Output the [x, y] coordinate of the center of the cell containing the given text.  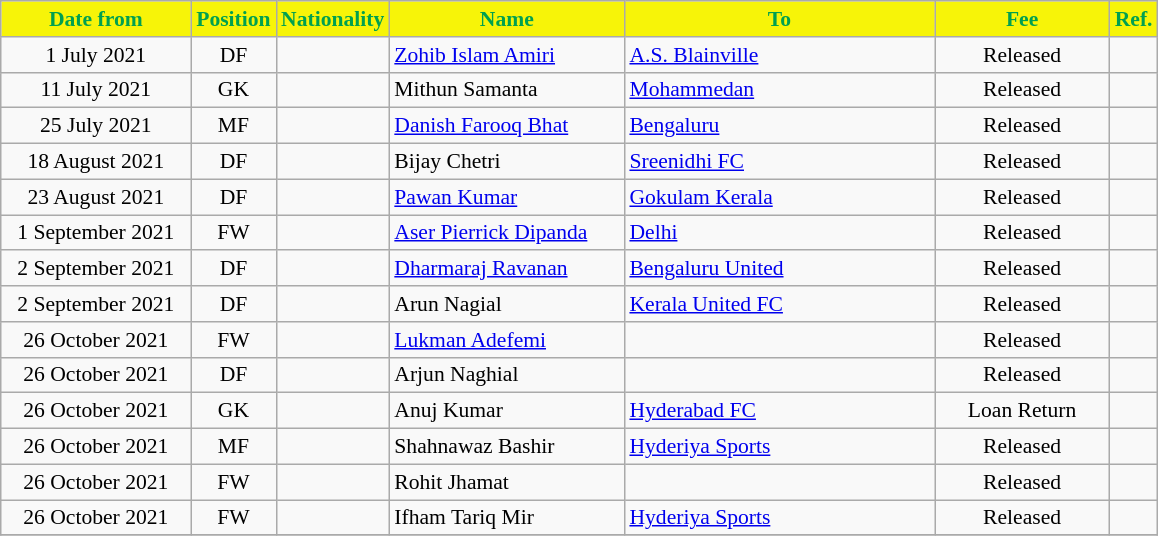
Date from [96, 19]
Bengaluru [779, 126]
25 July 2021 [96, 126]
11 July 2021 [96, 90]
Bengaluru United [779, 269]
Nationality [332, 19]
23 August 2021 [96, 197]
To [779, 19]
Kerala United FC [779, 304]
Position [234, 19]
Dharmaraj Ravanan [506, 269]
Fee [1022, 19]
Hyderabad FC [779, 411]
Mithun Samanta [506, 90]
Ref. [1134, 19]
Arjun Naghial [506, 375]
1 September 2021 [96, 233]
Pawan Kumar [506, 197]
Sreenidhi FC [779, 162]
Rohit Jhamat [506, 482]
Loan Return [1022, 411]
Aser Pierrick Dipanda [506, 233]
Zohib Islam Amiri [506, 55]
Ifham Tariq Mir [506, 518]
18 August 2021 [96, 162]
Mohammedan [779, 90]
Arun Nagial [506, 304]
A.S. Blainville [779, 55]
Delhi [779, 233]
Lukman Adefemi [506, 340]
Danish Farooq Bhat [506, 126]
Name [506, 19]
Bijay Chetri [506, 162]
Gokulam Kerala [779, 197]
Anuj Kumar [506, 411]
Shahnawaz Bashir [506, 447]
1 July 2021 [96, 55]
